Pinpoint the cell where the given text exists, returning its (x, y) midpoint coordinate. 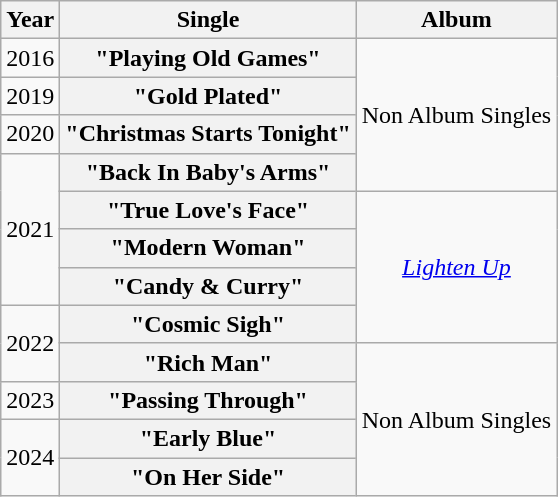
"Modern Woman" (208, 248)
"True Love's Face" (208, 210)
"Passing Through" (208, 400)
2023 (30, 400)
Lighten Up (456, 267)
2022 (30, 343)
2021 (30, 229)
2016 (30, 58)
Album (456, 20)
Single (208, 20)
"Rich Man" (208, 362)
"Early Blue" (208, 438)
"Playing Old Games" (208, 58)
2019 (30, 96)
"Christmas Starts Tonight" (208, 134)
"Back In Baby's Arms" (208, 172)
Year (30, 20)
"On Her Side" (208, 477)
"Candy & Curry" (208, 286)
2024 (30, 457)
2020 (30, 134)
"Gold Plated" (208, 96)
"Cosmic Sigh" (208, 324)
